For the text-containing cell, return its midpoint in [x, y] coordinate format. 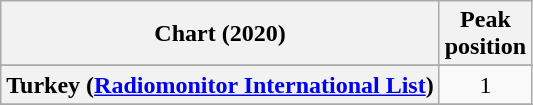
1 [485, 85]
Turkey (Radiomonitor International List) [220, 85]
Peakposition [485, 34]
Chart (2020) [220, 34]
